For the text-containing cell, return its midpoint in (x, y) coordinate format. 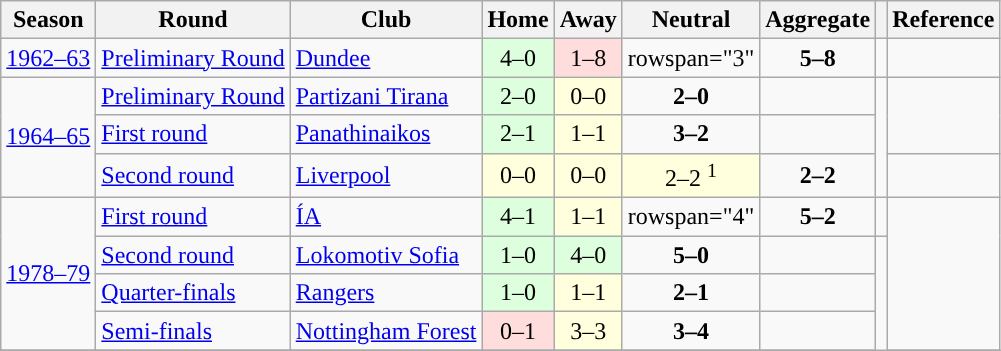
Semi-finals (193, 331)
Nottingham Forest (386, 331)
5–2 (818, 217)
Round (193, 20)
Season (48, 20)
Liverpool (386, 176)
0–1 (518, 331)
3–4 (691, 331)
5–8 (818, 58)
1–8 (588, 58)
Panathinaikos (386, 134)
3–2 (691, 134)
rowspan="3" (691, 58)
1962–63 (48, 58)
1978–79 (48, 274)
Partizani Tirana (386, 96)
Aggregate (818, 20)
Quarter-finals (193, 293)
Reference (944, 20)
2–2 1 (691, 176)
Away (588, 20)
Club (386, 20)
4–1 (518, 217)
Lokomotiv Sofia (386, 255)
5–0 (691, 255)
2–2 (818, 176)
Rangers (386, 293)
Neutral (691, 20)
Dundee (386, 58)
Home (518, 20)
3–3 (588, 331)
1964–65 (48, 138)
ÍA (386, 217)
rowspan="4" (691, 217)
